Detect which cell encompasses the target text, then output its (X, Y) center coordinate. 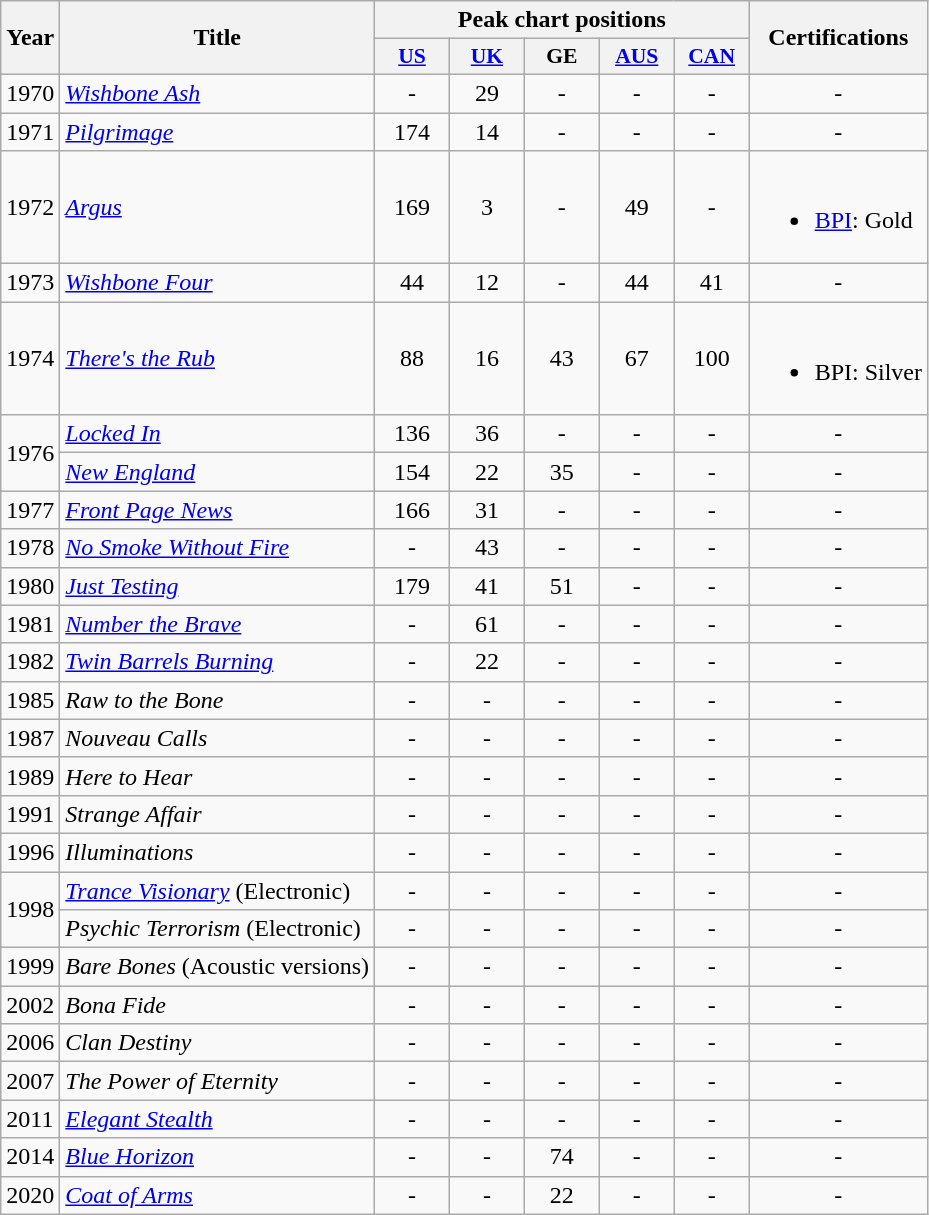
2002 (30, 1005)
1970 (30, 93)
36 (486, 434)
Bona Fide (218, 1005)
29 (486, 93)
2007 (30, 1081)
67 (636, 358)
3 (486, 208)
1971 (30, 131)
1999 (30, 967)
Clan Destiny (218, 1043)
49 (636, 208)
2006 (30, 1043)
1989 (30, 776)
CAN (712, 57)
35 (562, 472)
BPI: Gold (838, 208)
1996 (30, 852)
51 (562, 586)
Raw to the Bone (218, 700)
2014 (30, 1157)
1998 (30, 910)
1981 (30, 624)
1972 (30, 208)
31 (486, 510)
Trance Visionary (Electronic) (218, 891)
Bare Bones (Acoustic versions) (218, 967)
BPI: Silver (838, 358)
Here to Hear (218, 776)
Number the Brave (218, 624)
New England (218, 472)
GE (562, 57)
100 (712, 358)
US (412, 57)
Year (30, 38)
179 (412, 586)
1976 (30, 453)
Wishbone Ash (218, 93)
1982 (30, 662)
61 (486, 624)
1977 (30, 510)
169 (412, 208)
1985 (30, 700)
There's the Rub (218, 358)
Pilgrimage (218, 131)
Wishbone Four (218, 283)
74 (562, 1157)
Illuminations (218, 852)
Just Testing (218, 586)
Front Page News (218, 510)
No Smoke Without Fire (218, 548)
Psychic Terrorism (Electronic) (218, 929)
136 (412, 434)
AUS (636, 57)
UK (486, 57)
2020 (30, 1195)
Locked In (218, 434)
1980 (30, 586)
16 (486, 358)
14 (486, 131)
1991 (30, 814)
154 (412, 472)
12 (486, 283)
Title (218, 38)
Twin Barrels Burning (218, 662)
Elegant Stealth (218, 1119)
Strange Affair (218, 814)
1973 (30, 283)
Coat of Arms (218, 1195)
88 (412, 358)
1974 (30, 358)
1978 (30, 548)
Blue Horizon (218, 1157)
Nouveau Calls (218, 738)
166 (412, 510)
Argus (218, 208)
174 (412, 131)
1987 (30, 738)
Peak chart positions (562, 20)
2011 (30, 1119)
The Power of Eternity (218, 1081)
Certifications (838, 38)
